Identify which cell holds the provided text, then report its (x, y) central coordinate. 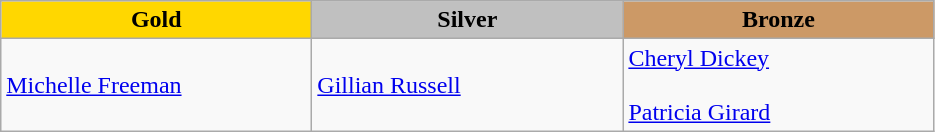
Michelle Freeman (156, 85)
Gillian Russell (468, 85)
Gold (156, 20)
Cheryl DickeyPatricia Girard (778, 85)
Silver (468, 20)
Bronze (778, 20)
